Capture the cell that displays the provided text and extract its (x, y) central coordinate. 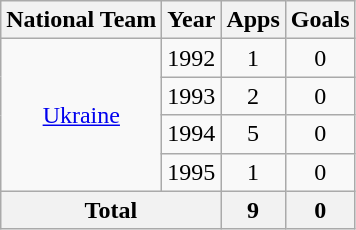
1995 (192, 172)
Goals (320, 20)
9 (253, 210)
1994 (192, 134)
Total (111, 210)
Apps (253, 20)
National Team (82, 20)
Ukraine (82, 115)
1992 (192, 58)
Year (192, 20)
1993 (192, 96)
5 (253, 134)
2 (253, 96)
